Search for the cell housing the specified text and yield its [x, y] center coordinate. 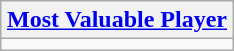
Most Valuable Player [116, 20]
